Search for the cell housing the specified text and yield its [x, y] center coordinate. 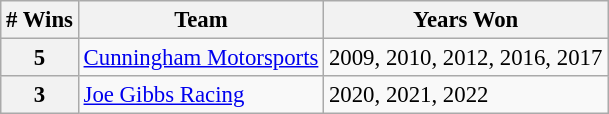
Team [200, 20]
Years Won [466, 20]
3 [40, 95]
Cunningham Motorsports [200, 58]
2009, 2010, 2012, 2016, 2017 [466, 58]
5 [40, 58]
Joe Gibbs Racing [200, 95]
2020, 2021, 2022 [466, 95]
# Wins [40, 20]
